Determine the [X, Y] coordinate at the center of the cell enclosing the given text.  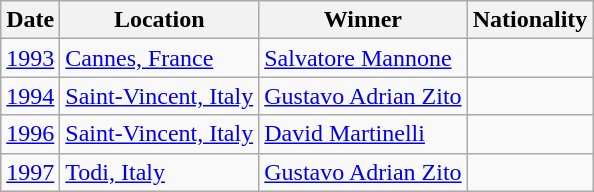
1997 [30, 172]
Winner [363, 20]
1994 [30, 96]
Location [160, 20]
David Martinelli [363, 134]
1993 [30, 58]
Todi, Italy [160, 172]
Cannes, France [160, 58]
1996 [30, 134]
Date [30, 20]
Nationality [530, 20]
Salvatore Mannone [363, 58]
